Return (x, y) of the center of cell containing provided text 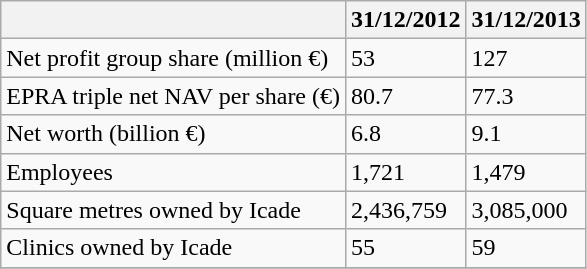
3,085,000 (526, 210)
1,721 (406, 172)
31/12/2013 (526, 20)
1,479 (526, 172)
53 (406, 58)
80.7 (406, 96)
Clinics owned by Icade (174, 248)
Square metres owned by Icade (174, 210)
EPRA triple net NAV per share (€) (174, 96)
9.1 (526, 134)
Net worth (billion €) (174, 134)
31/12/2012 (406, 20)
Employees (174, 172)
2,436,759 (406, 210)
77.3 (526, 96)
6.8 (406, 134)
55 (406, 248)
127 (526, 58)
Net profit group share (million €) (174, 58)
59 (526, 248)
